Determine the (x, y) coordinate at the center of the cell enclosing the given text.  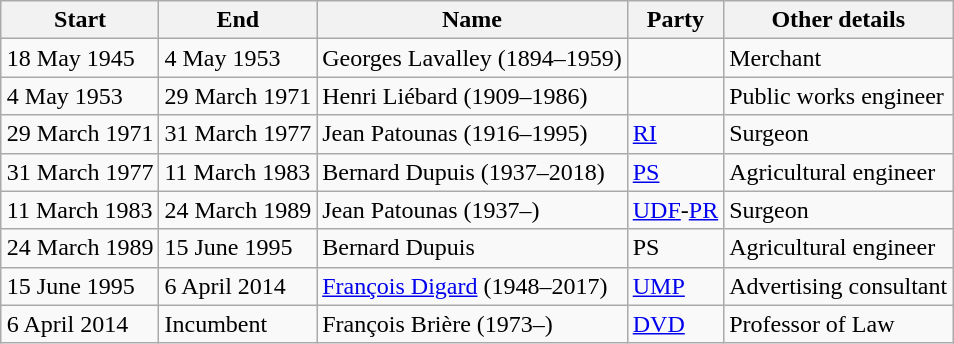
DVD (675, 324)
François Digard (1948–2017) (472, 286)
François Brière (1973–) (472, 324)
Name (472, 20)
Henri Liébard (1909–1986) (472, 96)
RI (675, 134)
Bernard Dupuis (1937–2018) (472, 172)
Incumbent (238, 324)
UMP (675, 286)
18 May 1945 (80, 58)
Start (80, 20)
Party (675, 20)
Jean Patounas (1937–) (472, 210)
UDF-PR (675, 210)
Advertising consultant (838, 286)
Public works engineer (838, 96)
End (238, 20)
Professor of Law (838, 324)
Jean Patounas (1916–1995) (472, 134)
Georges Lavalley (1894–1959) (472, 58)
Merchant (838, 58)
Bernard Dupuis (472, 248)
Other details (838, 20)
